For the text-containing cell, return its midpoint in (x, y) coordinate format. 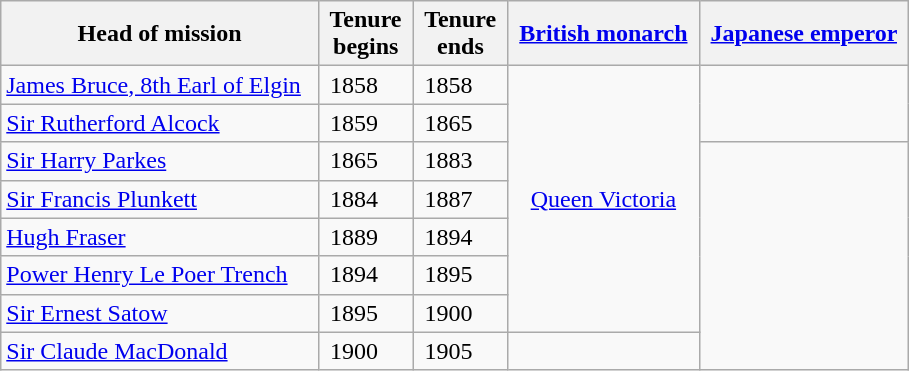
Sir Francis Plunkett (160, 199)
Sir Claude MacDonald (160, 351)
Tenure ends (460, 34)
James Bruce, 8th Earl of Elgin (160, 85)
1887 (460, 199)
Power Henry Le Poer Trench (160, 275)
Queen Victoria (604, 199)
Japanese emperor (804, 34)
British monarch (604, 34)
Hugh Fraser (160, 237)
Head of mission (160, 34)
1883 (460, 161)
1884 (366, 199)
1859 (366, 123)
Tenure begins (366, 34)
1905 (460, 351)
1889 (366, 237)
Sir Ernest Satow (160, 313)
Sir Harry Parkes (160, 161)
Sir Rutherford Alcock (160, 123)
